Search for the cell housing the specified text and yield its (x, y) center coordinate. 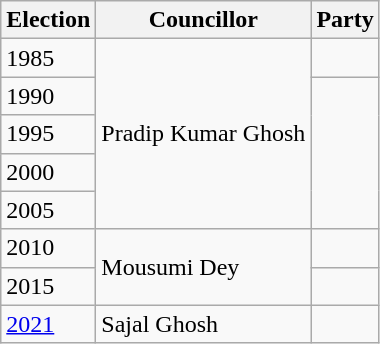
1995 (48, 134)
Election (48, 20)
Sajal Ghosh (204, 324)
2000 (48, 172)
1985 (48, 58)
Mousumi Dey (204, 267)
Pradip Kumar Ghosh (204, 134)
2021 (48, 324)
2010 (48, 248)
Party (345, 20)
1990 (48, 96)
2015 (48, 286)
Councillor (204, 20)
2005 (48, 210)
